Capture the cell that displays the provided text and extract its (X, Y) central coordinate. 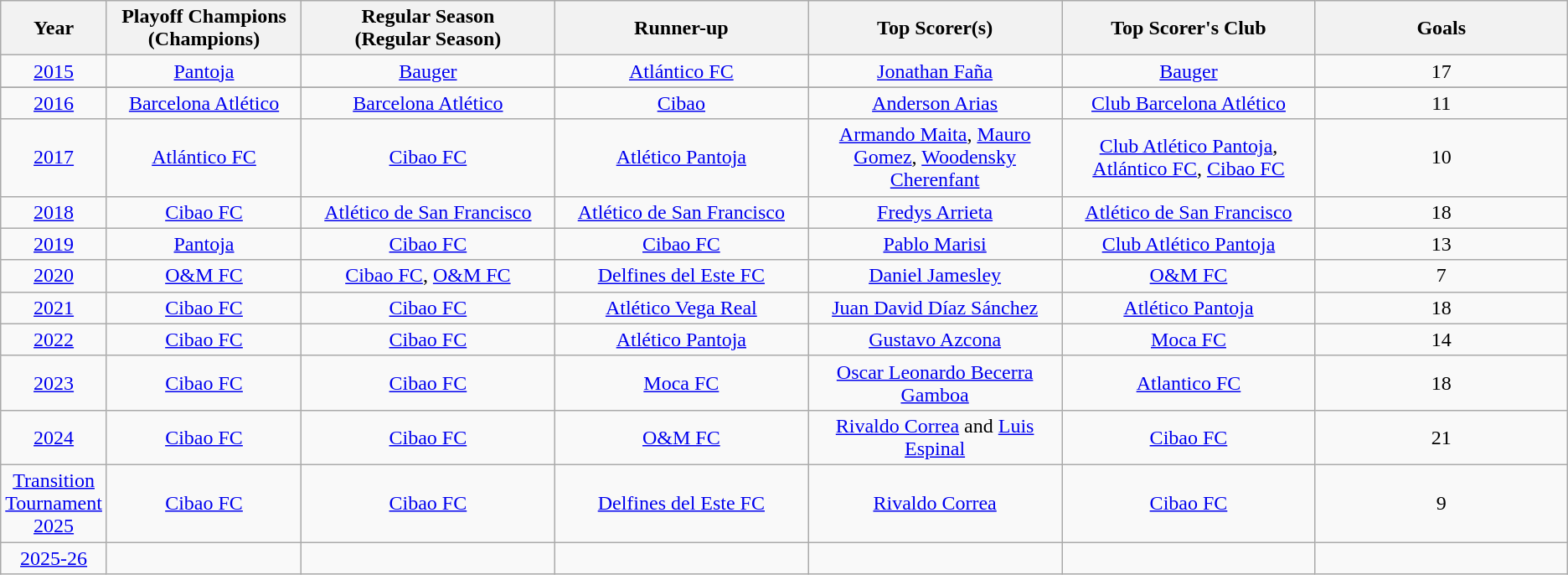
Gustavo Azcona (935, 339)
Cibao FC, O&M FC (429, 276)
Rivaldo Correa and Luis Espinal (935, 438)
Oscar Leonardo Becerra Gamboa (935, 382)
2019 (54, 244)
2024 (54, 438)
Year (54, 28)
Rivaldo Correa (935, 503)
Playoff Champions (Champions) (204, 28)
Club Barcelona Atlético (1189, 103)
11 (1441, 103)
21 (1441, 438)
2023 (54, 382)
Juan David Díaz Sánchez (935, 308)
Jonathan Faña (935, 71)
Top Scorer's Club (1189, 28)
Club Atlético Pantoja, Atlántico FC, Cibao FC (1189, 158)
Runner-up (681, 28)
2016 (54, 103)
10 (1441, 158)
2015 (54, 71)
2017 (54, 158)
14 (1441, 339)
Top Scorer(s) (935, 28)
13 (1441, 244)
Atlético Vega Real (681, 308)
2025-26 (54, 557)
2022 (54, 339)
Daniel Jamesley (935, 276)
2021 (54, 308)
Fredys Arrieta (935, 212)
2020 (54, 276)
9 (1441, 503)
Club Atlético Pantoja (1189, 244)
Pablo Marisi (935, 244)
Regular Season (Regular Season) (429, 28)
Anderson Arias (935, 103)
Armando Maita, Mauro Gomez, Woodensky Cherenfant (935, 158)
2018 (54, 212)
17 (1441, 71)
7 (1441, 276)
Atlantico FC (1189, 382)
Goals (1441, 28)
Cibao (681, 103)
Transition Tournament 2025 (54, 503)
